Identify which cell holds the provided text, then report its (X, Y) central coordinate. 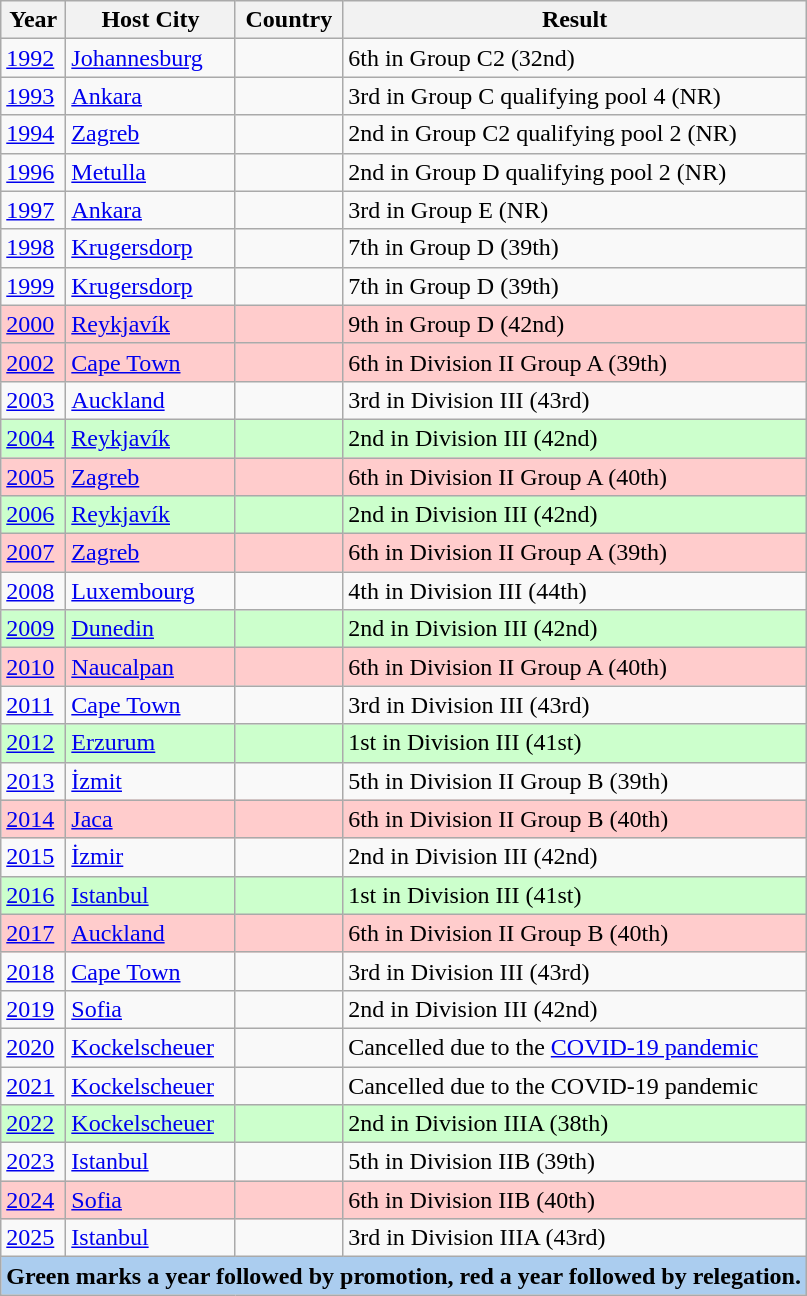
3rd in Group E (NR) (575, 210)
2002 (34, 362)
3rd in Division IIIA (43rd) (575, 1238)
İzmir (150, 857)
2025 (34, 1238)
1993 (34, 96)
6th in Division IIB (40th) (575, 1200)
1994 (34, 134)
2005 (34, 477)
2nd in Group D qualifying pool 2 (NR) (575, 172)
1998 (34, 248)
Green marks a year followed by promotion, red a year followed by relegation. (404, 1276)
2000 (34, 324)
2nd in Group C2 qualifying pool 2 (NR) (575, 134)
Metulla (150, 172)
Erzurum (150, 743)
5th in Division II Group B (39th) (575, 781)
2024 (34, 1200)
9th in Group D (42nd) (575, 324)
Jaca (150, 819)
2022 (34, 1124)
6th in Group C2 (32nd) (575, 58)
3rd in Group C qualifying pool 4 (NR) (575, 96)
Host City (150, 20)
2003 (34, 400)
2019 (34, 1009)
Year (34, 20)
Result (575, 20)
2021 (34, 1085)
2014 (34, 819)
1992 (34, 58)
2004 (34, 438)
2011 (34, 705)
2016 (34, 895)
İzmit (150, 781)
Naucalpan (150, 667)
Johannesburg (150, 58)
1999 (34, 286)
2009 (34, 629)
2013 (34, 781)
2nd in Division IIIA (38th) (575, 1124)
Country (289, 20)
2008 (34, 591)
2006 (34, 515)
2017 (34, 933)
2012 (34, 743)
2020 (34, 1047)
4th in Division III (44th) (575, 591)
1996 (34, 172)
Luxembourg (150, 591)
2015 (34, 857)
5th in Division IIB (39th) (575, 1162)
Dunedin (150, 629)
2023 (34, 1162)
2010 (34, 667)
2007 (34, 553)
1997 (34, 210)
2018 (34, 971)
